Locate the cell with the specified text and output its [x, y] center coordinate. 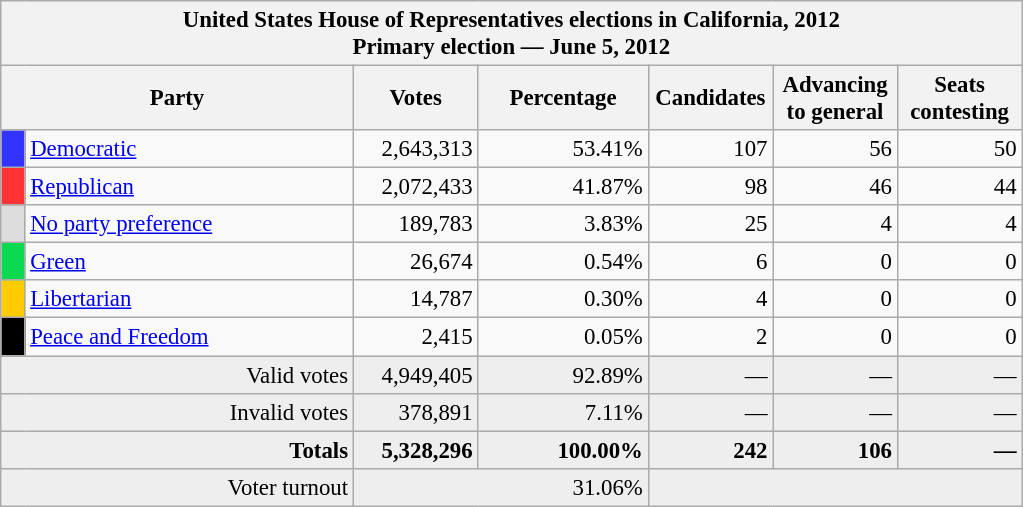
44 [960, 187]
100.00% [563, 450]
Party [178, 98]
98 [710, 187]
26,674 [416, 262]
50 [960, 149]
Libertarian [189, 299]
Advancing to general [836, 98]
Peace and Freedom [189, 337]
5,328,296 [416, 450]
2,415 [416, 337]
7.11% [563, 412]
2 [710, 337]
Valid votes [178, 375]
6 [710, 262]
Seats contesting [960, 98]
14,787 [416, 299]
378,891 [416, 412]
0.54% [563, 262]
Republican [189, 187]
31.06% [500, 487]
242 [710, 450]
2,643,313 [416, 149]
25 [710, 224]
3.83% [563, 224]
0.05% [563, 337]
Voter turnout [178, 487]
No party preference [189, 224]
Totals [178, 450]
2,072,433 [416, 187]
Democratic [189, 149]
56 [836, 149]
Candidates [710, 98]
United States House of Representatives elections in California, 2012Primary election — June 5, 2012 [512, 34]
Percentage [563, 98]
4,949,405 [416, 375]
41.87% [563, 187]
53.41% [563, 149]
0.30% [563, 299]
107 [710, 149]
106 [836, 450]
Green [189, 262]
Invalid votes [178, 412]
189,783 [416, 224]
Votes [416, 98]
92.89% [563, 375]
46 [836, 187]
